Return the (X, Y) coordinate for the center point of the cell that contains the specified text.  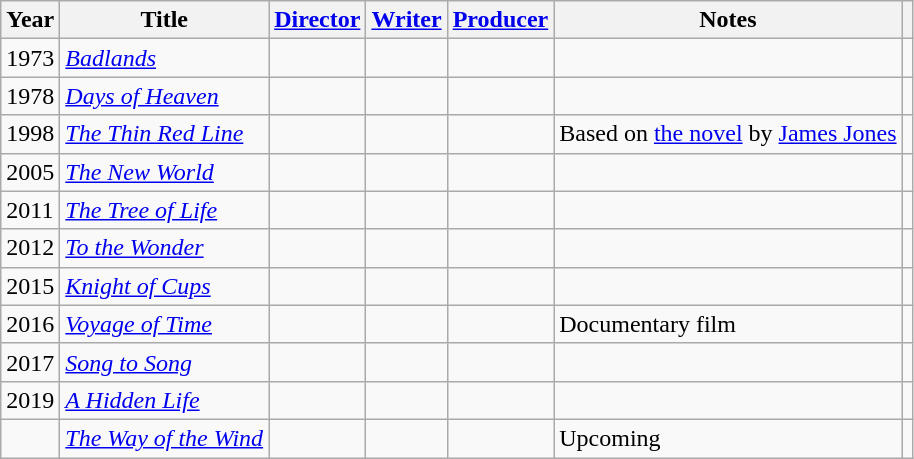
2012 (30, 248)
The Tree of Life (164, 210)
2016 (30, 324)
2017 (30, 362)
Producer (500, 20)
Voyage of Time (164, 324)
2019 (30, 400)
Days of Heaven (164, 96)
Documentary film (728, 324)
2011 (30, 210)
1998 (30, 134)
A Hidden Life (164, 400)
Upcoming (728, 438)
Director (318, 20)
2015 (30, 286)
The New World (164, 172)
1973 (30, 58)
The Way of the Wind (164, 438)
Year (30, 20)
Song to Song (164, 362)
1978 (30, 96)
Notes (728, 20)
Writer (406, 20)
2005 (30, 172)
Based on the novel by James Jones (728, 134)
Knight of Cups (164, 286)
Badlands (164, 58)
To the Wonder (164, 248)
Title (164, 20)
The Thin Red Line (164, 134)
